For the text-containing cell, return its midpoint in [x, y] coordinate format. 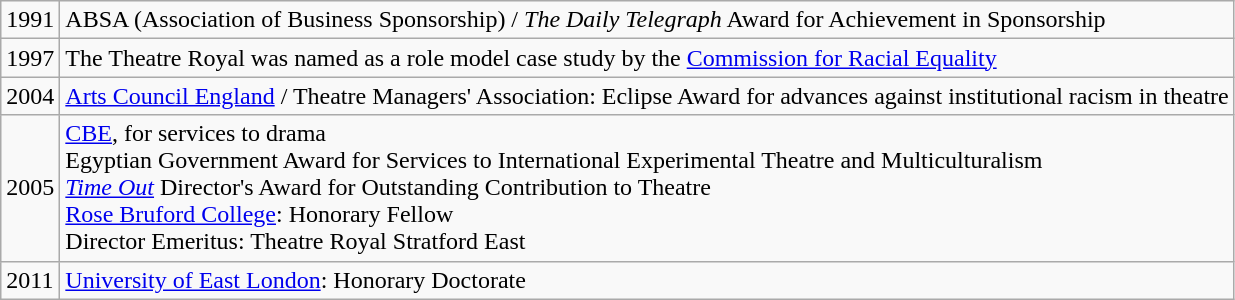
1997 [30, 58]
Arts Council England / Theatre Managers' Association: Eclipse Award for advances against institutional racism in theatre [647, 96]
The Theatre Royal was named as a role model case study by the Commission for Racial Equality [647, 58]
ABSA (Association of Business Sponsorship) / The Daily Telegraph Award for Achievement in Sponsorship [647, 20]
University of East London: Honorary Doctorate [647, 280]
2011 [30, 280]
2004 [30, 96]
2005 [30, 188]
1991 [30, 20]
